Extract the (x, y) coordinate from the center of the cell holding the provided text.  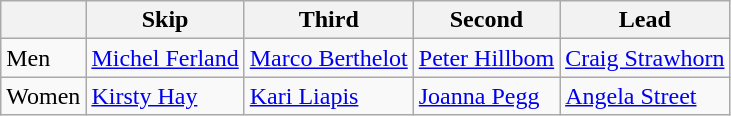
Craig Strawhorn (645, 58)
Peter Hillbom (486, 58)
Kari Liapis (328, 96)
Marco Berthelot (328, 58)
Men (44, 58)
Skip (165, 20)
Lead (645, 20)
Second (486, 20)
Michel Ferland (165, 58)
Kirsty Hay (165, 96)
Angela Street (645, 96)
Joanna Pegg (486, 96)
Women (44, 96)
Third (328, 20)
